For the text-containing cell, return its midpoint in [X, Y] coordinate format. 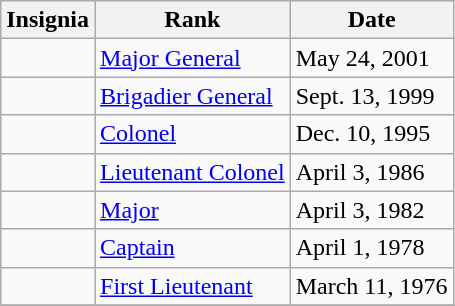
Major General [193, 58]
First Lieutenant [193, 286]
Lieutenant Colonel [193, 172]
April 3, 1982 [372, 210]
April 3, 1986 [372, 172]
March 11, 1976 [372, 286]
Rank [193, 20]
Dec. 10, 1995 [372, 134]
May 24, 2001 [372, 58]
April 1, 1978 [372, 248]
Captain [193, 248]
Date [372, 20]
Sept. 13, 1999 [372, 96]
Colonel [193, 134]
Brigadier General [193, 96]
Insignia [48, 20]
Major [193, 210]
